Find where the given text appears and provide that cell's center as [x, y] coordinate. 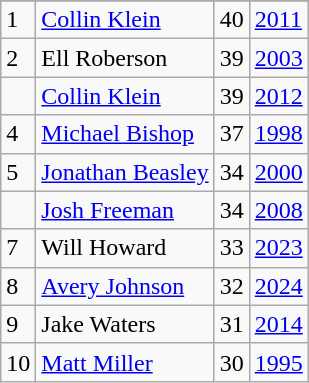
1995 [278, 362]
Matt Miller [125, 362]
32 [232, 286]
33 [232, 248]
Michael Bishop [125, 134]
Josh Freeman [125, 210]
2014 [278, 324]
9 [18, 324]
37 [232, 134]
2008 [278, 210]
5 [18, 172]
4 [18, 134]
31 [232, 324]
30 [232, 362]
40 [232, 20]
2023 [278, 248]
10 [18, 362]
2012 [278, 96]
Ell Roberson [125, 58]
7 [18, 248]
2000 [278, 172]
2011 [278, 20]
Will Howard [125, 248]
Jake Waters [125, 324]
Jonathan Beasley [125, 172]
8 [18, 286]
2003 [278, 58]
2024 [278, 286]
2 [18, 58]
Avery Johnson [125, 286]
1 [18, 20]
1998 [278, 134]
